Extract the (X, Y) coordinate from the center of the cell holding the provided text.  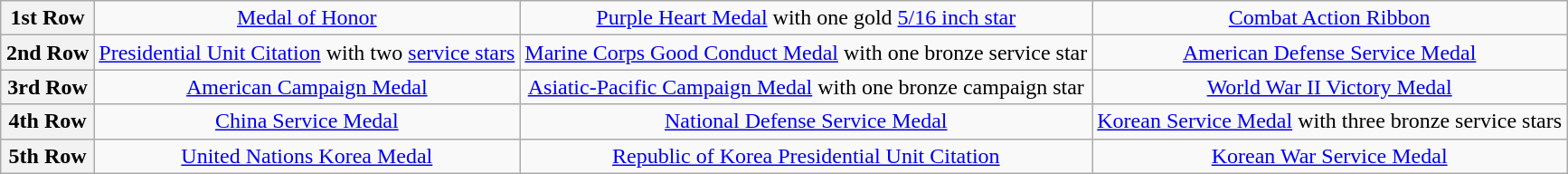
5th Row (47, 156)
Republic of Korea Presidential Unit Citation (807, 156)
World War II Victory Medal (1329, 87)
Korean War Service Medal (1329, 156)
United Nations Korea Medal (307, 156)
Marine Corps Good Conduct Medal with one bronze service star (807, 53)
American Campaign Medal (307, 87)
American Defense Service Medal (1329, 53)
Presidential Unit Citation with two service stars (307, 53)
3rd Row (47, 87)
Asiatic-Pacific Campaign Medal with one bronze campaign star (807, 87)
Medal of Honor (307, 18)
Purple Heart Medal with one gold 5/16 inch star (807, 18)
Korean Service Medal with three bronze service stars (1329, 121)
China Service Medal (307, 121)
2nd Row (47, 53)
4th Row (47, 121)
Combat Action Ribbon (1329, 18)
1st Row (47, 18)
National Defense Service Medal (807, 121)
